Pinpoint the cell where the given text exists, returning its (X, Y) midpoint coordinate. 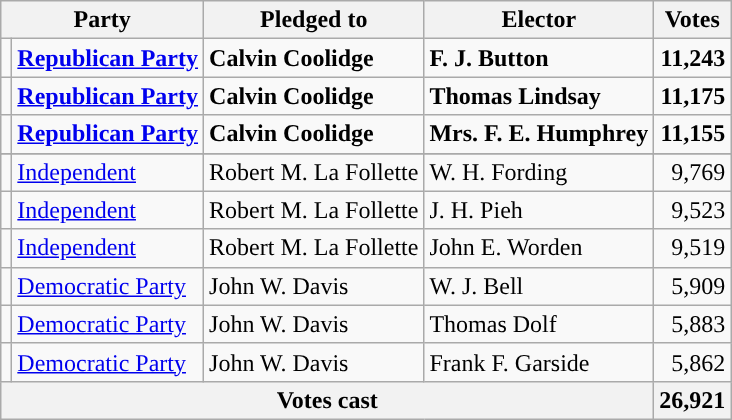
11,175 (692, 96)
Party (102, 20)
5,883 (692, 324)
Elector (539, 20)
W. J. Bell (539, 286)
J. H. Pieh (539, 210)
Frank F. Garside (539, 362)
5,909 (692, 286)
Thomas Lindsay (539, 96)
F. J. Button (539, 58)
11,243 (692, 58)
26,921 (692, 400)
9,523 (692, 210)
W. H. Fording (539, 172)
Thomas Dolf (539, 324)
9,519 (692, 248)
Votes (692, 20)
5,862 (692, 362)
Pledged to (314, 20)
11,155 (692, 134)
9,769 (692, 172)
Votes cast (328, 400)
John E. Worden (539, 248)
Mrs. F. E. Humphrey (539, 134)
